Output the [x, y] coordinate of the center of the cell containing the given text.  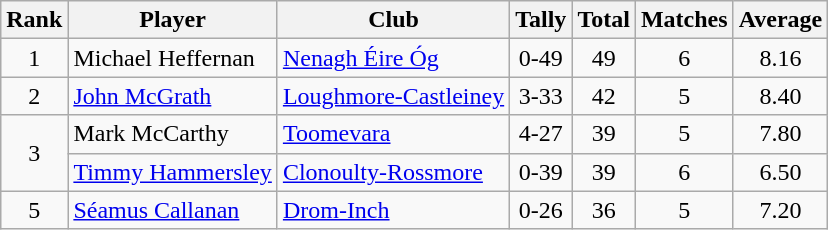
2 [34, 96]
0-49 [541, 58]
8.40 [780, 96]
6.50 [780, 172]
Drom-Inch [393, 210]
Timmy Hammersley [173, 172]
Rank [34, 20]
7.20 [780, 210]
John McGrath [173, 96]
Tally [541, 20]
36 [604, 210]
0-39 [541, 172]
4-27 [541, 134]
Michael Heffernan [173, 58]
7.80 [780, 134]
3-33 [541, 96]
Nenagh Éire Óg [393, 58]
8.16 [780, 58]
Loughmore-Castleiney [393, 96]
Clonoulty-Rossmore [393, 172]
Toomevara [393, 134]
Average [780, 20]
Total [604, 20]
3 [34, 153]
42 [604, 96]
Matches [684, 20]
Séamus Callanan [173, 210]
0-26 [541, 210]
Player [173, 20]
Mark McCarthy [173, 134]
1 [34, 58]
49 [604, 58]
Club [393, 20]
